For the text-containing cell, return its midpoint in (x, y) coordinate format. 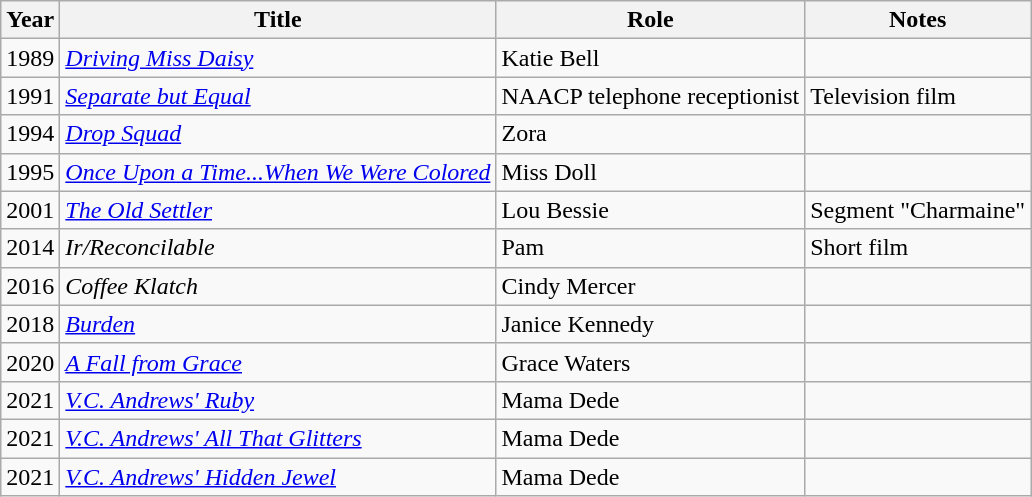
Title (278, 20)
2018 (30, 324)
Grace Waters (650, 362)
A Fall from Grace (278, 362)
1994 (30, 134)
Katie Bell (650, 58)
2014 (30, 248)
NAACP telephone receptionist (650, 96)
Cindy Mercer (650, 286)
Separate but Equal (278, 96)
Year (30, 20)
1989 (30, 58)
1995 (30, 172)
Drop Squad (278, 134)
1991 (30, 96)
Driving Miss Daisy (278, 58)
Once Upon a Time...When We Were Colored (278, 172)
Role (650, 20)
Ir/Reconcilable (278, 248)
Coffee Klatch (278, 286)
Burden (278, 324)
Zora (650, 134)
Television film (918, 96)
The Old Settler (278, 210)
V.C. Andrews' All That Glitters (278, 438)
V.C. Andrews' Hidden Jewel (278, 477)
Short film (918, 248)
Miss Doll (650, 172)
2016 (30, 286)
V.C. Andrews' Ruby (278, 400)
2020 (30, 362)
2001 (30, 210)
Pam (650, 248)
Janice Kennedy (650, 324)
Notes (918, 20)
Segment "Charmaine" (918, 210)
Lou Bessie (650, 210)
